Find where the given text appears and provide that cell's center as [x, y] coordinate. 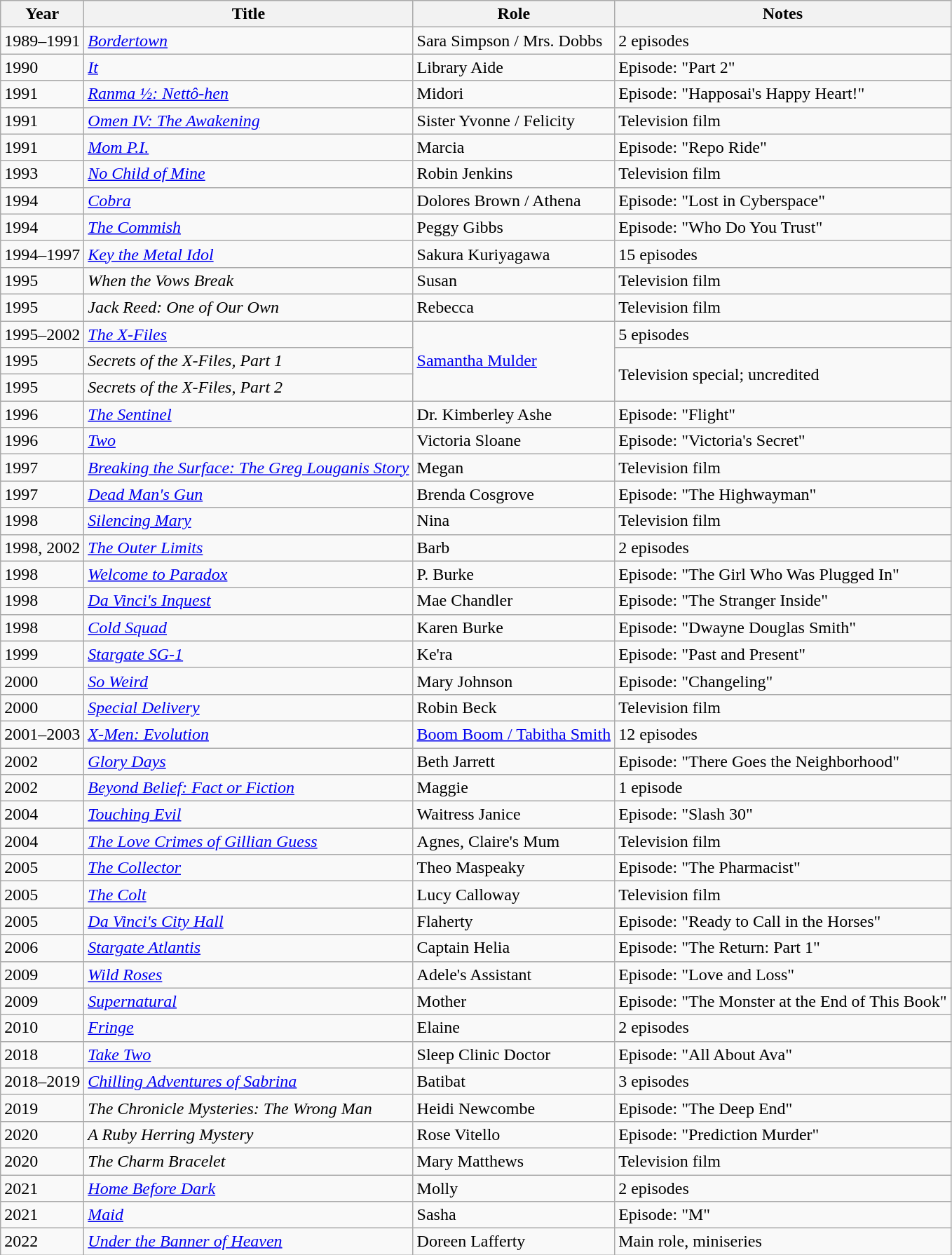
Secrets of the X-Files, Part 1 [248, 361]
Wild Roses [248, 975]
Da Vinci's Inquest [248, 601]
Sakura Kuriyagawa [514, 254]
Jack Reed: One of Our Own [248, 307]
P. Burke [514, 574]
Peggy Gibbs [514, 227]
The Love Crimes of Gillian Guess [248, 841]
Episode: "Slash 30" [782, 815]
Megan [514, 468]
Episode: "Flight" [782, 414]
The X-Files [248, 334]
Special Delivery [248, 707]
A Ruby Herring Mystery [248, 1134]
Television special; uncredited [782, 374]
Main role, miniseries [782, 1242]
Marcia [514, 147]
Agnes, Claire's Mum [514, 841]
Stargate Atlantis [248, 948]
Episode: "M" [782, 1215]
Under the Banner of Heaven [248, 1242]
Ke'ra [514, 654]
2010 [42, 1028]
Heidi Newcombe [514, 1108]
Key the Metal Idol [248, 254]
Episode: "Part 2" [782, 67]
Year [42, 14]
Episode: "All About Ava" [782, 1054]
Mother [514, 1001]
Bordertown [248, 41]
Library Aide [514, 67]
Samantha Mulder [514, 361]
Mae Chandler [514, 601]
Nina [514, 521]
Maggie [514, 788]
Glory Days [248, 761]
Boom Boom / Tabitha Smith [514, 734]
Beth Jarrett [514, 761]
Welcome to Paradox [248, 574]
1989–1991 [42, 41]
Episode: "The Pharmacist" [782, 868]
Doreen Lafferty [514, 1242]
Notes [782, 14]
Chilling Adventures of Sabrina [248, 1081]
1999 [42, 654]
Waitress Janice [514, 815]
Dead Man's Gun [248, 494]
Rebecca [514, 307]
Karen Burke [514, 627]
2001–2003 [42, 734]
Captain Helia [514, 948]
Elaine [514, 1028]
X-Men: Evolution [248, 734]
The Sentinel [248, 414]
Sasha [514, 1215]
Episode: "The Highwayman" [782, 494]
Episode: "There Goes the Neighborhood" [782, 761]
So Weird [248, 681]
12 episodes [782, 734]
The Commish [248, 227]
Fringe [248, 1028]
The Collector [248, 868]
Episode: "Lost in Cyberspace" [782, 201]
Episode: "Changeling" [782, 681]
2006 [42, 948]
Beyond Belief: Fact or Fiction [248, 788]
The Chronicle Mysteries: The Wrong Man [248, 1108]
Episode: "The Monster at the End of This Book" [782, 1001]
Episode: "Who Do You Trust" [782, 227]
Mom P.I. [248, 147]
Barb [514, 548]
3 episodes [782, 1081]
Batibat [514, 1081]
The Colt [248, 895]
Maid [248, 1215]
Sleep Clinic Doctor [514, 1054]
Ranma ½: Nettô-hen [248, 94]
Touching Evil [248, 815]
15 episodes [782, 254]
Episode: "Repo Ride" [782, 147]
Brenda Cosgrove [514, 494]
Silencing Mary [248, 521]
Dr. Kimberley Ashe [514, 414]
1993 [42, 174]
Home Before Dark [248, 1188]
Supernatural [248, 1001]
Episode: "Dwayne Douglas Smith" [782, 627]
Mary Matthews [514, 1161]
Omen IV: The Awakening [248, 121]
It [248, 67]
The Charm Bracelet [248, 1161]
2018–2019 [42, 1081]
Flaherty [514, 921]
Robin Beck [514, 707]
Episode: "The Stranger Inside" [782, 601]
Dolores Brown / Athena [514, 201]
Sara Simpson / Mrs. Dobbs [514, 41]
Episode: "The Girl Who Was Plugged In" [782, 574]
Two [248, 441]
Midori [514, 94]
Theo Maspeaky [514, 868]
2022 [42, 1242]
Episode: "The Deep End" [782, 1108]
Sister Yvonne / Felicity [514, 121]
1995–2002 [42, 334]
Lucy Calloway [514, 895]
Da Vinci's City Hall [248, 921]
Cold Squad [248, 627]
Molly [514, 1188]
Breaking the Surface: The Greg Louganis Story [248, 468]
2019 [42, 1108]
Mary Johnson [514, 681]
Victoria Sloane [514, 441]
The Outer Limits [248, 548]
Episode: "Prediction Murder" [782, 1134]
Cobra [248, 201]
Secrets of the X-Files, Part 2 [248, 388]
Stargate SG-1 [248, 654]
Episode: "Love and Loss" [782, 975]
1 episode [782, 788]
Susan [514, 280]
Take Two [248, 1054]
Episode: "Victoria's Secret" [782, 441]
Rose Vitello [514, 1134]
When the Vows Break [248, 280]
Robin Jenkins [514, 174]
Episode: "The Return: Part 1" [782, 948]
2018 [42, 1054]
No Child of Mine [248, 174]
Adele's Assistant [514, 975]
Role [514, 14]
Episode: "Happosai's Happy Heart!" [782, 94]
1998, 2002 [42, 548]
1994–1997 [42, 254]
Title [248, 14]
Episode: "Past and Present" [782, 654]
Episode: "Ready to Call in the Horses" [782, 921]
5 episodes [782, 334]
1990 [42, 67]
